Pinpoint the cell where the given text exists, returning its [X, Y] midpoint coordinate. 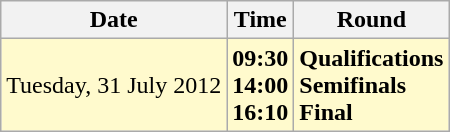
Date [114, 20]
Tuesday, 31 July 2012 [114, 85]
QualificationsSemifinalsFinal [372, 85]
Round [372, 20]
Time [260, 20]
09:3014:0016:10 [260, 85]
